Return (X, Y) of the center of cell containing provided text 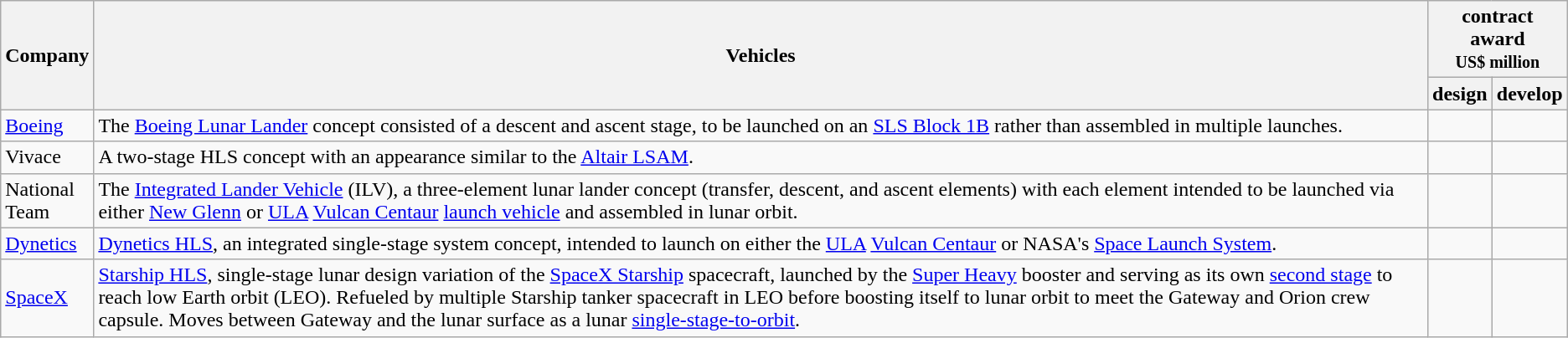
develop (1529, 94)
SpaceX (47, 298)
Company (47, 55)
NationalTeam (47, 201)
Dynetics HLS, an integrated single-stage system concept, intended to launch on either the ULA Vulcan Centaur or NASA's Space Launch System. (761, 243)
design (1459, 94)
Dynetics (47, 243)
A two-stage HLS concept with an appearance similar to the Altair LSAM. (761, 157)
Boeing (47, 125)
Vivace (47, 157)
contract awardUS$ million (1498, 39)
Vehicles (761, 55)
